Extract the [x, y] coordinate from the center of the cell holding the provided text.  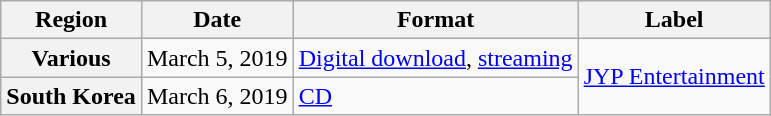
JYP Entertainment [674, 77]
March 5, 2019 [217, 58]
South Korea [72, 96]
Format [436, 20]
Digital download, streaming [436, 58]
Various [72, 58]
Label [674, 20]
CD [436, 96]
Date [217, 20]
Region [72, 20]
March 6, 2019 [217, 96]
